Extract the (x, y) coordinate from the center of the cell holding the provided text.  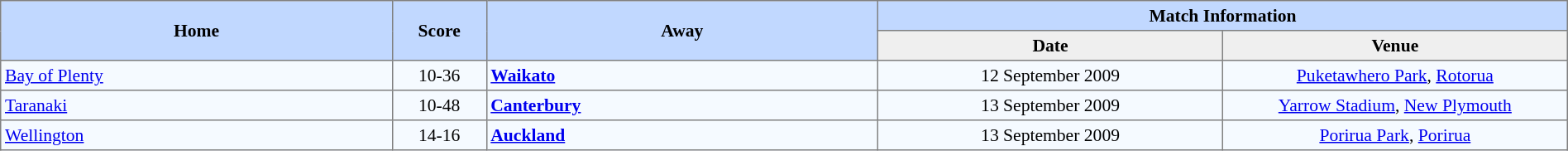
Venue (1394, 46)
10-48 (439, 105)
Date (1050, 46)
Match Information (1223, 16)
14-16 (439, 135)
Puketawhero Park, Rotorua (1394, 75)
Yarrow Stadium, New Plymouth (1394, 105)
Canterbury (682, 105)
Home (197, 31)
Taranaki (197, 105)
Away (682, 31)
Waikato (682, 75)
Bay of Plenty (197, 75)
Porirua Park, Porirua (1394, 135)
Score (439, 31)
Auckland (682, 135)
12 September 2009 (1050, 75)
10-36 (439, 75)
Wellington (197, 135)
